Return the (x, y) coordinate for the center point of the cell that contains the specified text.  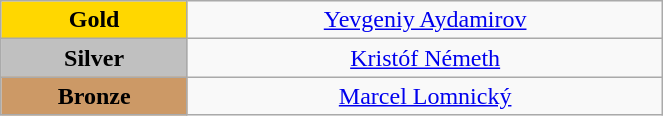
Gold (94, 20)
Yevgeniy Aydamirov (424, 20)
Silver (94, 58)
Bronze (94, 96)
Marcel Lomnický (424, 96)
Kristóf Németh (424, 58)
